Provide the (x, y) coordinate of the cell's center where the given text is located.  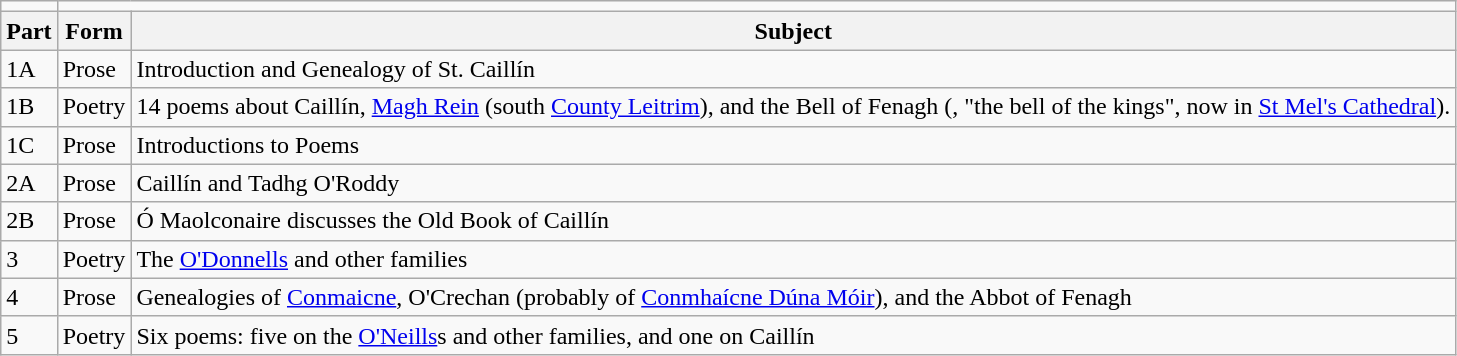
14 poems about Caillín, Magh Rein (south County Leitrim), and the Bell of Fenagh (, "the bell of the kings", now in St Mel's Cathedral). (794, 107)
Genealogies of Conmaicne, O'Crechan (probably of Conmhaícne Dúna Móir), and the Abbot of Fenagh (794, 297)
Introductions to Poems (794, 145)
Caillín and Tadhg O'Roddy (794, 183)
4 (29, 297)
The O'Donnells and other families (794, 259)
Form (94, 31)
1A (29, 69)
2B (29, 221)
Ó Maolconaire discusses the Old Book of Caillín (794, 221)
2A (29, 183)
Subject (794, 31)
Introduction and Genealogy of St. Caillín (794, 69)
5 (29, 335)
3 (29, 259)
Part (29, 31)
Six poems: five on the O'Neillss and other families, and one on Caillín (794, 335)
1C (29, 145)
1B (29, 107)
